For the text-containing cell, return its midpoint in (x, y) coordinate format. 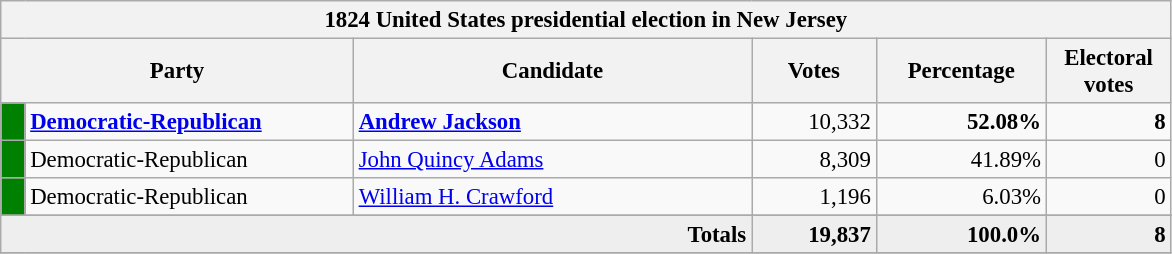
10,332 (814, 122)
1,196 (814, 197)
52.08% (961, 122)
19,837 (814, 235)
100.0% (961, 235)
Andrew Jackson (552, 122)
Party (178, 72)
Totals (376, 235)
Votes (814, 72)
Electoral votes (1108, 72)
6.03% (961, 197)
1824 United States presidential election in New Jersey (586, 20)
Candidate (552, 72)
Percentage (961, 72)
William H. Crawford (552, 197)
41.89% (961, 160)
John Quincy Adams (552, 160)
8,309 (814, 160)
